Find where the given text appears and provide that cell's center as [X, Y] coordinate. 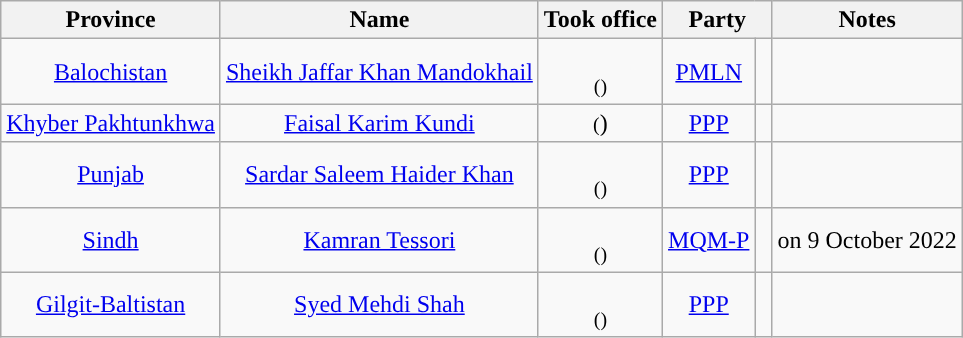
Kamran Tessori [379, 240]
Gilgit-Baltistan [111, 304]
Province [111, 20]
MQM-P [709, 240]
Punjab [111, 174]
Faisal Karim Kundi [379, 123]
Took office [600, 20]
Sheikh Jaffar Khan Mandokhail [379, 72]
Khyber Pakhtunkhwa [111, 123]
on 9 October 2022 [867, 240]
Party [718, 20]
Sardar Saleem Haider Khan [379, 174]
PMLN [709, 72]
Name [379, 20]
Syed Mehdi Shah [379, 304]
Sindh [111, 240]
Balochistan [111, 72]
Notes [867, 20]
